Determine the (X, Y) coordinate at the center of the cell enclosing the given text.  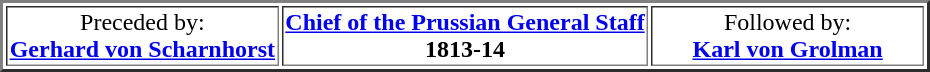
Preceded by:Gerhard von Scharnhorst (142, 36)
Chief of the Prussian General Staff1813-14 (464, 36)
Followed by:Karl von Grolman (788, 36)
